Detect which cell encompasses the target text, then output its [x, y] center coordinate. 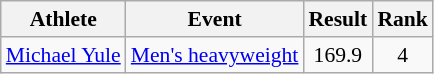
Men's heavyweight [215, 55]
Event [215, 19]
Athlete [64, 19]
Rank [402, 19]
Result [338, 19]
Michael Yule [64, 55]
169.9 [338, 55]
4 [402, 55]
